Identify which cell holds the provided text, then report its (x, y) central coordinate. 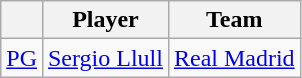
Sergio Llull (105, 58)
PG (22, 58)
Real Madrid (234, 58)
Team (234, 20)
Player (105, 20)
